Return the [X, Y] coordinate for the center point of the cell that contains the specified text.  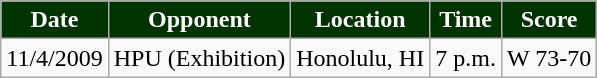
W 73-70 [548, 58]
Time [466, 20]
HPU (Exhibition) [199, 58]
Honolulu, HI [360, 58]
Date [55, 20]
Score [548, 20]
11/4/2009 [55, 58]
Location [360, 20]
Opponent [199, 20]
7 p.m. [466, 58]
